For the text-containing cell, return its midpoint in [x, y] coordinate format. 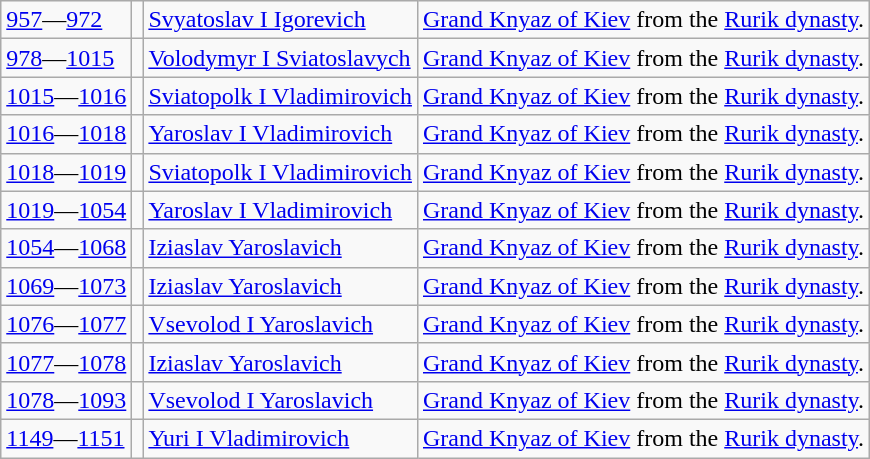
1077—1078 [66, 362]
Volodymyr I Sviatoslavych [280, 58]
957—972 [66, 20]
1019—1054 [66, 210]
1054—1068 [66, 248]
1149—1151 [66, 438]
Svyatoslav I Igorevich [280, 20]
1076—1077 [66, 324]
1018—1019 [66, 172]
Yuri I Vladimirovich [280, 438]
978—1015 [66, 58]
1078—1093 [66, 400]
1069—1073 [66, 286]
1015—1016 [66, 96]
1016—1018 [66, 134]
